For the text-containing cell, return its midpoint in [X, Y] coordinate format. 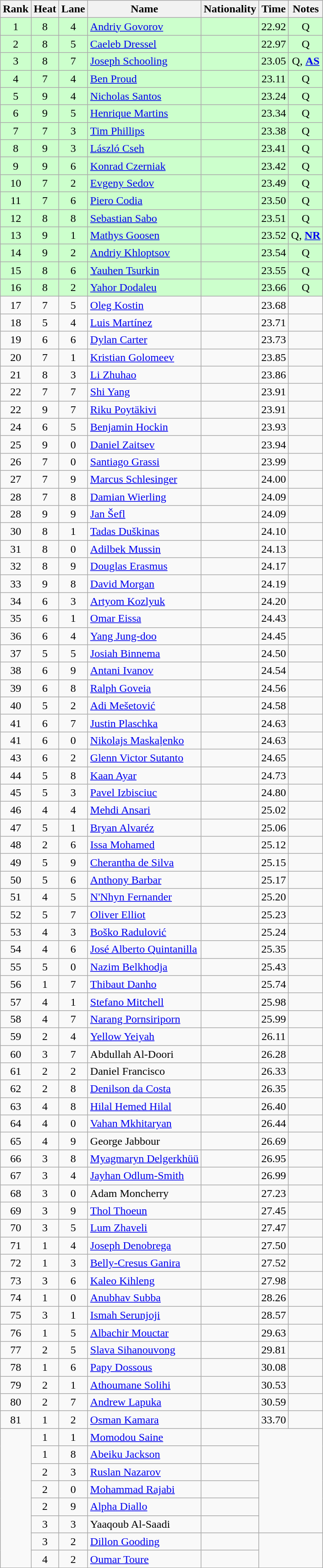
24.50 [274, 653]
25.06 [274, 828]
Marcus Schlesinger [144, 479]
80 [16, 1402]
12 [16, 218]
53 [16, 932]
Adam Moncherry [144, 1193]
Shi Yang [144, 392]
Yellow Yeiyah [144, 1036]
60 [16, 1054]
18 [16, 323]
David Morgan [144, 584]
Momodou Saine [144, 1437]
Ralph Goveia [144, 688]
24.17 [274, 566]
Rank [16, 9]
67 [16, 1176]
81 [16, 1420]
Lum Zhaveli [144, 1228]
Anthony Barbar [144, 880]
28.26 [274, 1298]
19 [16, 340]
Papy Dossous [144, 1368]
Evgeny Sedov [144, 183]
11 [16, 200]
26.99 [274, 1176]
Yaaqoub Al-Saadi [144, 1524]
24 [16, 427]
Athoumane Solihi [144, 1385]
25.24 [274, 932]
48 [16, 845]
62 [16, 1089]
Damian Wierling [144, 496]
26.28 [274, 1054]
Mathys Goosen [144, 236]
Name [144, 9]
23.41 [274, 148]
23.49 [274, 183]
Anubhav Subba [144, 1298]
26.33 [274, 1072]
23.71 [274, 323]
Alpha Diallo [144, 1507]
Lane [73, 9]
37 [16, 653]
25.20 [274, 897]
Oumar Toure [144, 1559]
23.55 [274, 270]
Benjamin Hockin [144, 427]
Jan Šefl [144, 514]
Boško Radulović [144, 932]
77 [16, 1350]
Yang Jung-doo [144, 636]
24.73 [274, 776]
23.52 [274, 236]
José Alberto Quintanilla [144, 949]
66 [16, 1158]
Kaan Ayar [144, 776]
Stefano Mitchell [144, 1002]
Time [274, 9]
Oliver Elliot [144, 915]
N'Nhyn Fernander [144, 897]
Ruslan Nazarov [144, 1472]
24.54 [274, 671]
26.69 [274, 1141]
Thibaut Danho [144, 984]
26.35 [274, 1089]
49 [16, 862]
Heat [45, 9]
Narang Pornsiriporn [144, 1019]
23.34 [274, 113]
24.65 [274, 758]
15 [16, 270]
25.02 [274, 810]
24.20 [274, 601]
24.80 [274, 793]
Cherantha de Silva [144, 862]
Artyom Kozlyuk [144, 601]
Ben Proud [144, 79]
Tim Phillips [144, 131]
50 [16, 880]
Mehdi Ansari [144, 810]
27.45 [274, 1211]
Antani Ivanov [144, 671]
23.66 [274, 288]
39 [16, 688]
13 [16, 236]
25.98 [274, 1002]
Tadas Duškinas [144, 532]
30.53 [274, 1385]
43 [16, 758]
24.58 [274, 706]
Myagmaryn Delgerkhüü [144, 1158]
26.44 [274, 1124]
57 [16, 1002]
56 [16, 984]
26.11 [274, 1036]
Omar Eissa [144, 619]
23.11 [274, 79]
29.63 [274, 1333]
Luis Martínez [144, 323]
24.13 [274, 549]
58 [16, 1019]
Belly-Cresus Ganira [144, 1263]
Adi Mešetović [144, 706]
70 [16, 1228]
Albachir Mouctar [144, 1333]
72 [16, 1263]
25.15 [274, 862]
68 [16, 1193]
16 [16, 288]
Nikolajs Maskaļenko [144, 740]
Oleg Kostin [144, 305]
Joseph Denobrega [144, 1245]
64 [16, 1124]
69 [16, 1211]
36 [16, 636]
40 [16, 706]
23.51 [274, 218]
25.12 [274, 845]
Dylan Carter [144, 340]
24.45 [274, 636]
26.95 [274, 1158]
Abeiku Jackson [144, 1455]
23.54 [274, 253]
Kaleo Kihleng [144, 1280]
27 [16, 479]
Q, NR [306, 236]
24.00 [274, 479]
Hilal Hemed Hilal [144, 1106]
52 [16, 915]
47 [16, 828]
Andriy Khloptsov [144, 253]
25.99 [274, 1019]
Yahor Dodaleu [144, 288]
Josiah Binnema [144, 653]
55 [16, 967]
George Jabbour [144, 1141]
22.97 [274, 44]
23.73 [274, 340]
24.19 [274, 584]
Joseph Schooling [144, 61]
Caeleb Dressel [144, 44]
32 [16, 566]
23.93 [274, 427]
23.94 [274, 444]
Henrique Martins [144, 113]
59 [16, 1036]
44 [16, 776]
25.43 [274, 967]
Slava Sihanouvong [144, 1350]
54 [16, 949]
45 [16, 793]
25.35 [274, 949]
Osman Kamara [144, 1420]
26 [16, 462]
22.92 [274, 27]
25.17 [274, 880]
Vahan Mkhitaryan [144, 1124]
27.52 [274, 1263]
38 [16, 671]
25.74 [274, 984]
76 [16, 1333]
17 [16, 305]
Nicholas Santos [144, 96]
Andrew Lapuka [144, 1402]
László Cseh [144, 148]
23.99 [274, 462]
73 [16, 1280]
Nationality [230, 9]
Li Zhuhao [144, 375]
25 [16, 444]
Abdullah Al-Doori [144, 1054]
10 [16, 183]
78 [16, 1368]
Santiago Grassi [144, 462]
Issa Mohamed [144, 845]
33.70 [274, 1420]
Thol Thoeun [144, 1211]
23.50 [274, 200]
33 [16, 584]
74 [16, 1298]
23.05 [274, 61]
27.50 [274, 1245]
Bryan Alvaréz [144, 828]
Dillon Gooding [144, 1541]
Daniel Zaitsev [144, 444]
Glenn Victor Sutanto [144, 758]
Denilson da Costa [144, 1089]
Riku Poytäkivi [144, 410]
Justin Plaschka [144, 723]
27.98 [274, 1280]
23.85 [274, 357]
23.68 [274, 305]
Pavel Izbisciuc [144, 793]
Notes [306, 9]
23.38 [274, 131]
23.42 [274, 166]
23.24 [274, 96]
30 [16, 532]
29.81 [274, 1350]
65 [16, 1141]
24.56 [274, 688]
Yauhen Tsurkin [144, 270]
Daniel Francisco [144, 1072]
35 [16, 619]
Piero Codia [144, 200]
Kristian Golomeev [144, 357]
Mohammad Rajabi [144, 1489]
79 [16, 1385]
Andriy Govorov [144, 27]
14 [16, 253]
31 [16, 549]
61 [16, 1072]
23.86 [274, 375]
Adilbek Mussin [144, 549]
20 [16, 357]
28.57 [274, 1315]
21 [16, 375]
27.23 [274, 1193]
27.47 [274, 1228]
71 [16, 1245]
Jayhan Odlum-Smith [144, 1176]
Konrad Czerniak [144, 166]
75 [16, 1315]
51 [16, 897]
24.10 [274, 532]
25.23 [274, 915]
26.40 [274, 1106]
34 [16, 601]
46 [16, 810]
Ismah Serunjoji [144, 1315]
Douglas Erasmus [144, 566]
63 [16, 1106]
Sebastian Sabo [144, 218]
30.59 [274, 1402]
Q, AS [306, 61]
24.43 [274, 619]
30.08 [274, 1368]
Nazim Belkhodja [144, 967]
